Detect which cell encompasses the target text, then output its [x, y] center coordinate. 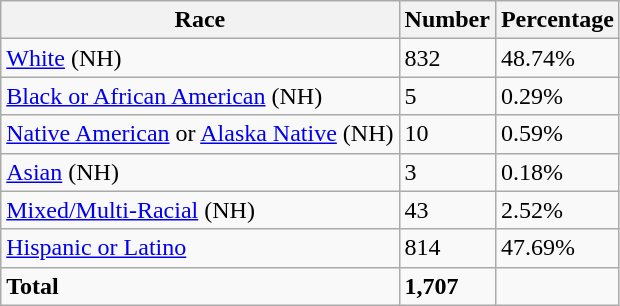
1,707 [447, 286]
0.59% [557, 134]
0.18% [557, 172]
814 [447, 248]
White (NH) [200, 58]
2.52% [557, 210]
Hispanic or Latino [200, 248]
Number [447, 20]
Total [200, 286]
48.74% [557, 58]
Mixed/Multi-Racial (NH) [200, 210]
3 [447, 172]
Native American or Alaska Native (NH) [200, 134]
0.29% [557, 96]
47.69% [557, 248]
Percentage [557, 20]
Black or African American (NH) [200, 96]
5 [447, 96]
10 [447, 134]
Race [200, 20]
43 [447, 210]
832 [447, 58]
Asian (NH) [200, 172]
